Find where the given text appears and provide that cell's center as (X, Y) coordinate. 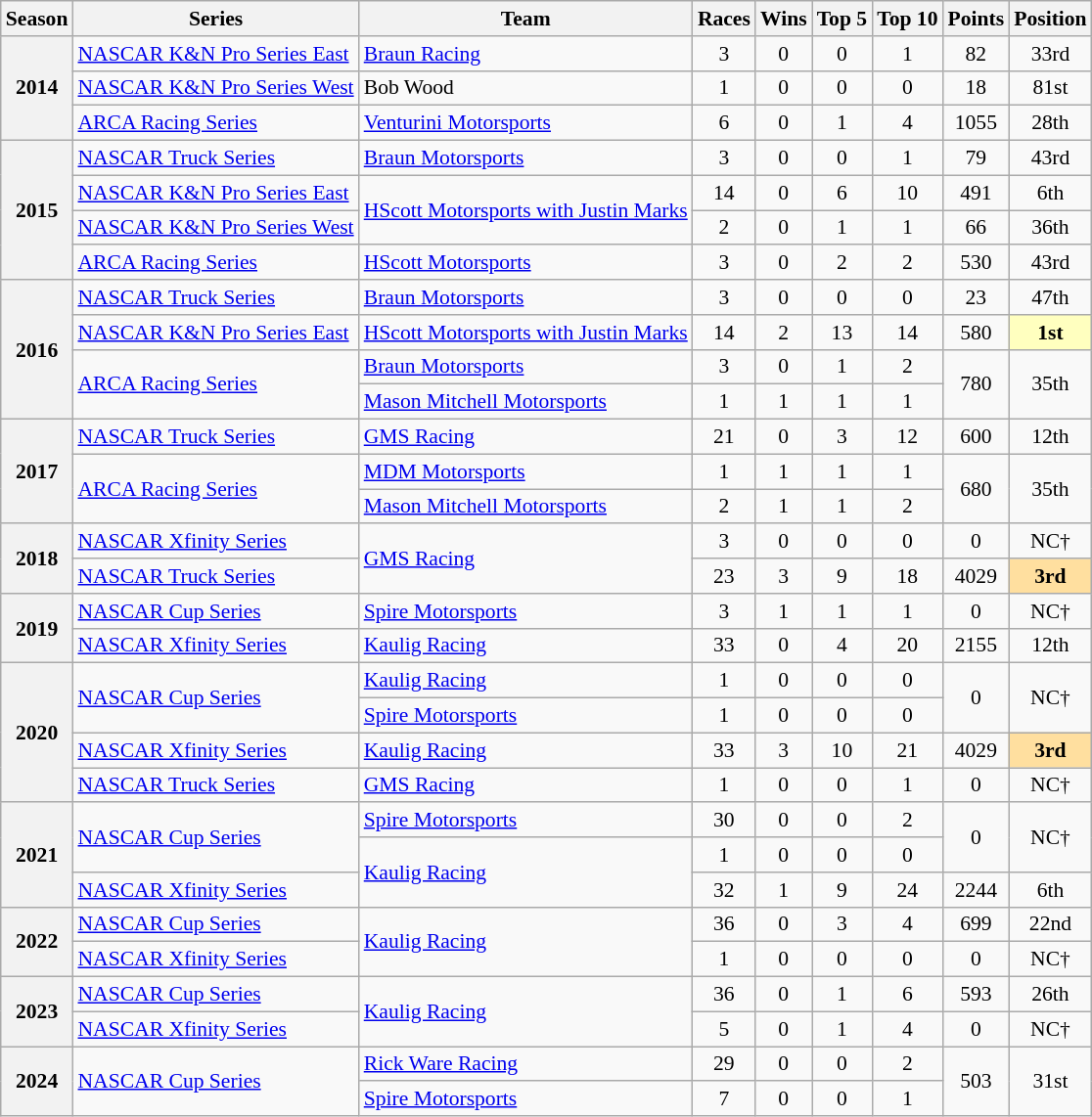
33rd (1050, 54)
5 (724, 1029)
2015 (37, 210)
699 (976, 924)
491 (976, 193)
2155 (976, 646)
2016 (37, 349)
2019 (37, 628)
Rick Ware Racing (526, 1064)
81st (1050, 88)
600 (976, 437)
Points (976, 19)
2022 (37, 941)
Braun Racing (526, 54)
Top 5 (842, 19)
HScott Motorsports (526, 263)
36th (1050, 228)
780 (976, 383)
12 (907, 437)
47th (1050, 297)
1055 (976, 123)
680 (976, 489)
2018 (37, 559)
2014 (37, 88)
Position (1050, 19)
32 (724, 890)
Season (37, 19)
2020 (37, 733)
530 (976, 263)
2021 (37, 855)
Top 10 (907, 19)
2244 (976, 890)
503 (976, 1082)
2017 (37, 471)
7 (724, 1099)
593 (976, 995)
Venturini Motorsports (526, 123)
79 (976, 158)
580 (976, 333)
30 (724, 821)
66 (976, 228)
29 (724, 1064)
31st (1050, 1082)
Races (724, 19)
Series (215, 19)
20 (907, 646)
2024 (37, 1082)
MDM Motorsports (526, 471)
Bob Wood (526, 88)
Team (526, 19)
82 (976, 54)
1st (1050, 333)
2023 (37, 1011)
28th (1050, 123)
22nd (1050, 924)
Wins (784, 19)
26th (1050, 995)
24 (907, 890)
13 (842, 333)
